Pinpoint the cell where the given text exists, returning its (x, y) midpoint coordinate. 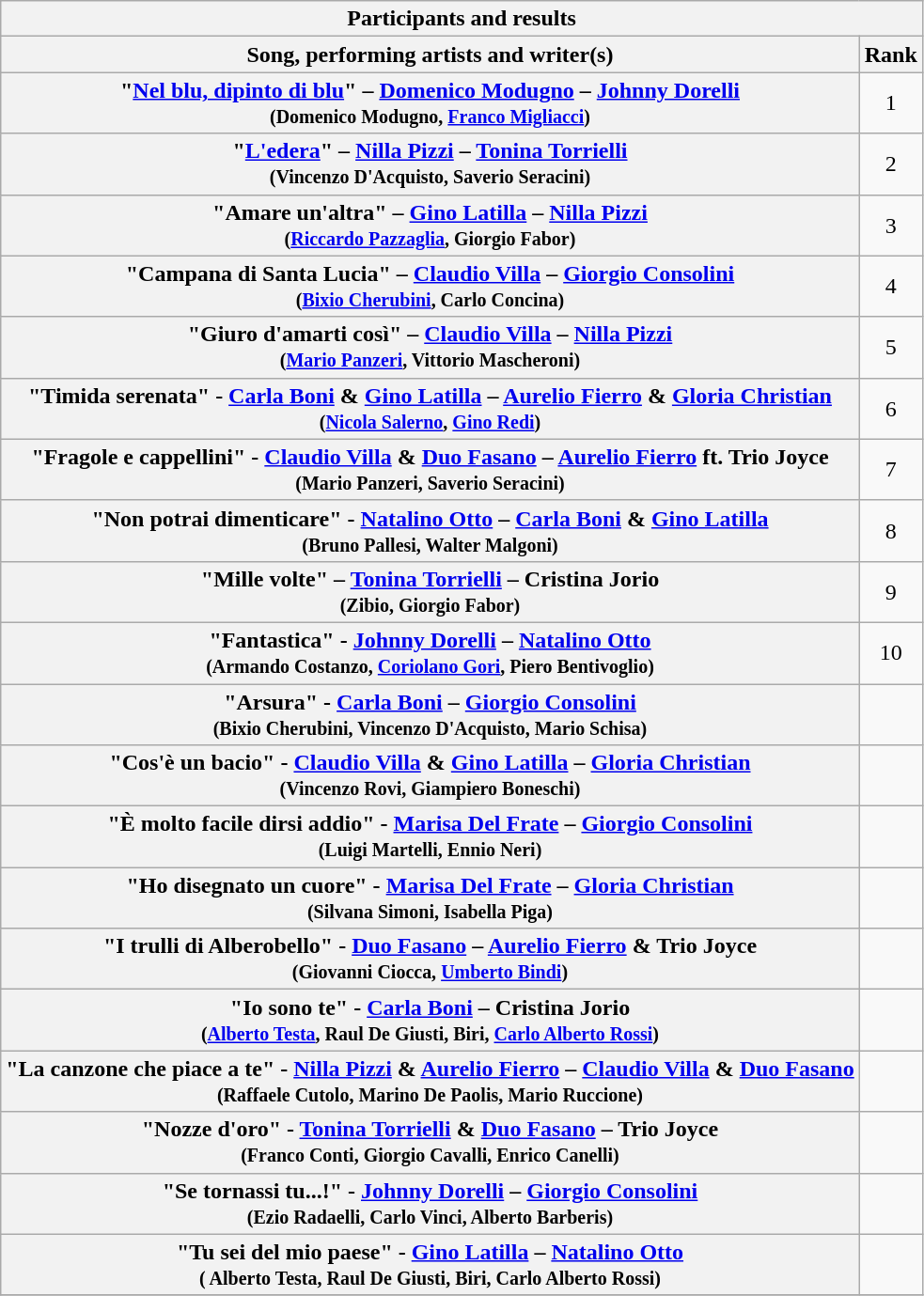
"Io sono te" - Carla Boni – Cristina Jorio (Alberto Testa, Raul De Giusti, Biri, Carlo Alberto Rossi) (431, 1021)
4 (891, 286)
"Nel blu, dipinto di blu" – Domenico Modugno – Johnny Dorelli (Domenico Modugno, Franco Migliacci) (431, 103)
2 (891, 164)
"Arsura" - Carla Boni – Giorgio Consolini (Bixio Cherubini, Vincenzo D'Acquisto, Mario Schisa) (431, 714)
"Cos'è un bacio" - Claudio Villa & Gino Latilla – Gloria Christian (Vincenzo Rovi, Giampiero Boneschi) (431, 776)
"La canzone che piace a te" - Nilla Pizzi & Aurelio Fierro – Claudio Villa & Duo Fasano (Raffaele Cutolo, Marino De Paolis, Mario Ruccione) (431, 1081)
7 (891, 470)
5 (891, 348)
6 (891, 408)
"Giuro d'amarti così" – Claudio Villa – Nilla Pizzi (Mario Panzeri, Vittorio Mascheroni) (431, 348)
Participants and results (462, 19)
9 (891, 592)
"Amare un'altra" – Gino Latilla – Nilla Pizzi (Riccardo Pazzaglia, Giorgio Fabor) (431, 226)
"Se tornassi tu...!" - Johnny Dorelli – Giorgio Consolini (Ezio Radaelli, Carlo Vinci, Alberto Barberis) (431, 1203)
"È molto facile dirsi addio" - Marisa Del Frate – Giorgio Consolini (Luigi Martelli, Ennio Neri) (431, 836)
"Ho disegnato un cuore" - Marisa Del Frate – Gloria Christian (Silvana Simoni, Isabella Piga) (431, 898)
"Campana di Santa Lucia" – Claudio Villa – Giorgio Consolini (Bixio Cherubini, Carlo Concina) (431, 286)
Rank (891, 55)
"Tu sei del mio paese" - Gino Latilla – Natalino Otto ( Alberto Testa, Raul De Giusti, Biri, Carlo Alberto Rossi) (431, 1265)
8 (891, 530)
Song, performing artists and writer(s) (431, 55)
"I trulli di Alberobello" - Duo Fasano – Aurelio Fierro & Trio Joyce (Giovanni Ciocca, Umberto Bindi) (431, 959)
"Timida serenata" - Carla Boni & Gino Latilla – Aurelio Fierro & Gloria Christian (Nicola Salerno, Gino Redi) (431, 408)
"L'edera" – Nilla Pizzi – Tonina Torrielli (Vincenzo D'Acquisto, Saverio Seracini) (431, 164)
"Mille volte" – Tonina Torrielli – Cristina Jorio (Zibio, Giorgio Fabor) (431, 592)
"Non potrai dimenticare" - Natalino Otto – Carla Boni & Gino Latilla (Bruno Pallesi, Walter Malgoni) (431, 530)
10 (891, 652)
1 (891, 103)
"Fragole e cappellini" - Claudio Villa & Duo Fasano – Aurelio Fierro ft. Trio Joyce (Mario Panzeri, Saverio Seracini) (431, 470)
"Nozze d'oro" - Tonina Torrielli & Duo Fasano – Trio Joyce (Franco Conti, Giorgio Cavalli, Enrico Canelli) (431, 1143)
3 (891, 226)
"Fantastica" - Johnny Dorelli – Natalino Otto (Armando Costanzo, Coriolano Gori, Piero Bentivoglio) (431, 652)
